Locate the cell with the specified text and output its (x, y) center coordinate. 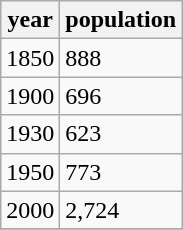
2000 (30, 210)
696 (121, 96)
773 (121, 172)
1930 (30, 134)
2,724 (121, 210)
623 (121, 134)
year (30, 20)
1950 (30, 172)
1900 (30, 96)
888 (121, 58)
1850 (30, 58)
population (121, 20)
